Extract the [X, Y] coordinate from the center of the cell holding the provided text.  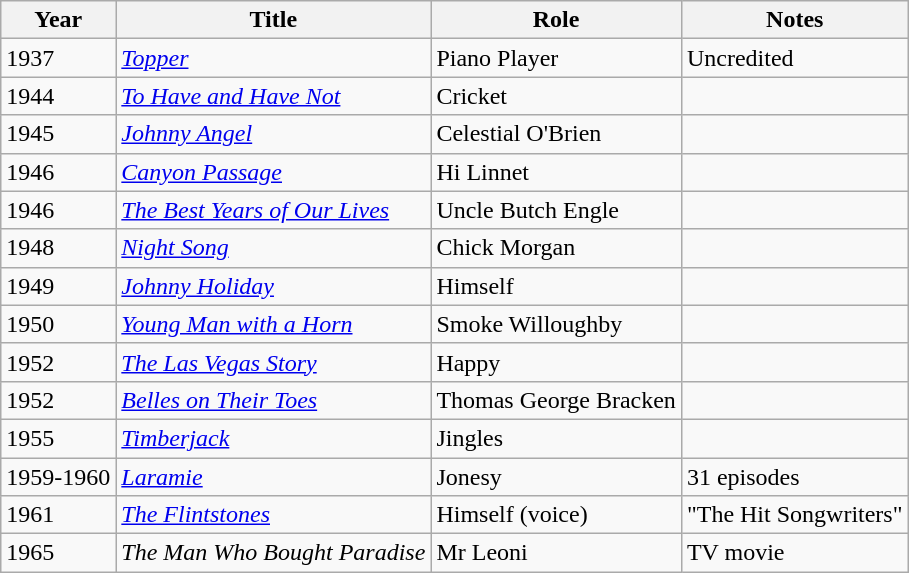
Himself (voice) [556, 515]
The Las Vegas Story [274, 362]
Smoke Willoughby [556, 324]
Title [274, 20]
1937 [58, 58]
Night Song [274, 248]
The Best Years of Our Lives [274, 210]
Timberjack [274, 438]
TV movie [794, 553]
"The Hit Songwriters" [794, 515]
Canyon Passage [274, 172]
1944 [58, 96]
1950 [58, 324]
Hi Linnet [556, 172]
Young Man with a Horn [274, 324]
1959-1960 [58, 477]
Notes [794, 20]
31 episodes [794, 477]
1949 [58, 286]
Topper [274, 58]
The Flintstones [274, 515]
The Man Who Bought Paradise [274, 553]
Year [58, 20]
Chick Morgan [556, 248]
Belles on Their Toes [274, 400]
Cricket [556, 96]
Laramie [274, 477]
1961 [58, 515]
Johnny Holiday [274, 286]
Uncle Butch Engle [556, 210]
Himself [556, 286]
Celestial O'Brien [556, 134]
To Have and Have Not [274, 96]
Role [556, 20]
Johnny Angel [274, 134]
1948 [58, 248]
Happy [556, 362]
Uncredited [794, 58]
1945 [58, 134]
Mr Leoni [556, 553]
Jingles [556, 438]
Jonesy [556, 477]
1965 [58, 553]
1955 [58, 438]
Piano Player [556, 58]
Thomas George Bracken [556, 400]
